From the cell containing the given text, extract its center point as [X, Y] coordinate. 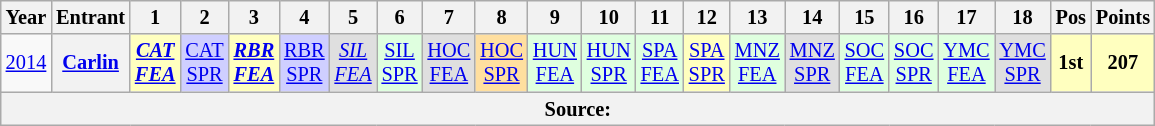
CATSPR [204, 63]
4 [304, 17]
1st [1071, 63]
CATFEA [155, 63]
RBRFEA [254, 63]
10 [609, 17]
15 [864, 17]
RBRSPR [304, 63]
14 [812, 17]
SOCFEA [864, 63]
7 [450, 17]
3 [254, 17]
Entrant [90, 17]
Carlin [90, 63]
YMCSPR [1022, 63]
HUNSPR [609, 63]
Pos [1071, 17]
HOCFEA [450, 63]
MNZSPR [812, 63]
17 [966, 17]
SPAFEA [660, 63]
18 [1022, 17]
5 [354, 17]
2014 [26, 63]
1 [155, 17]
Source: [578, 109]
16 [914, 17]
HUNFEA [555, 63]
8 [502, 17]
207 [1123, 63]
SOCSPR [914, 63]
MNZFEA [758, 63]
SILSPR [400, 63]
SILFEA [354, 63]
Year [26, 17]
11 [660, 17]
6 [400, 17]
SPASPR [707, 63]
2 [204, 17]
YMCFEA [966, 63]
9 [555, 17]
12 [707, 17]
HOCSPR [502, 63]
Points [1123, 17]
13 [758, 17]
